Scan for the cell matching the given text and deliver its [x, y] coordinate at center. 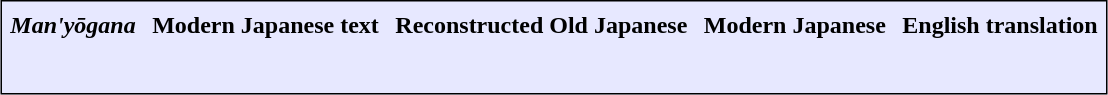
Man'yōgana [73, 25]
Modern Japanese text [266, 25]
English translation [1000, 25]
Modern Japanese [794, 25]
Reconstructed Old Japanese [542, 25]
